Output the [x, y] coordinate of the center of the cell containing the given text.  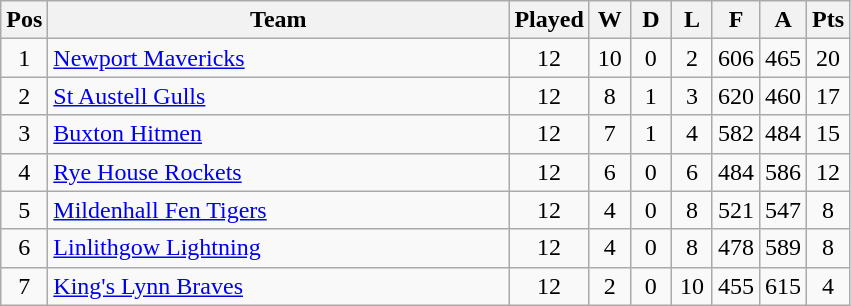
589 [784, 248]
F [736, 20]
547 [784, 210]
15 [828, 134]
478 [736, 248]
Rye House Rockets [278, 172]
Pos [24, 20]
A [784, 20]
L [692, 20]
460 [784, 96]
521 [736, 210]
582 [736, 134]
Played [549, 20]
20 [828, 58]
D [650, 20]
606 [736, 58]
586 [784, 172]
465 [784, 58]
Linlithgow Lightning [278, 248]
5 [24, 210]
Buxton Hitmen [278, 134]
17 [828, 96]
W [610, 20]
St Austell Gulls [278, 96]
King's Lynn Braves [278, 286]
455 [736, 286]
Mildenhall Fen Tigers [278, 210]
Newport Mavericks [278, 58]
620 [736, 96]
615 [784, 286]
Team [278, 20]
Pts [828, 20]
